Find where the given text appears and provide that cell's center as (X, Y) coordinate. 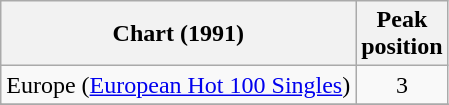
Chart (1991) (178, 34)
3 (402, 85)
Europe (European Hot 100 Singles) (178, 85)
Peakposition (402, 34)
